Pinpoint the cell where the given text exists, returning its [X, Y] midpoint coordinate. 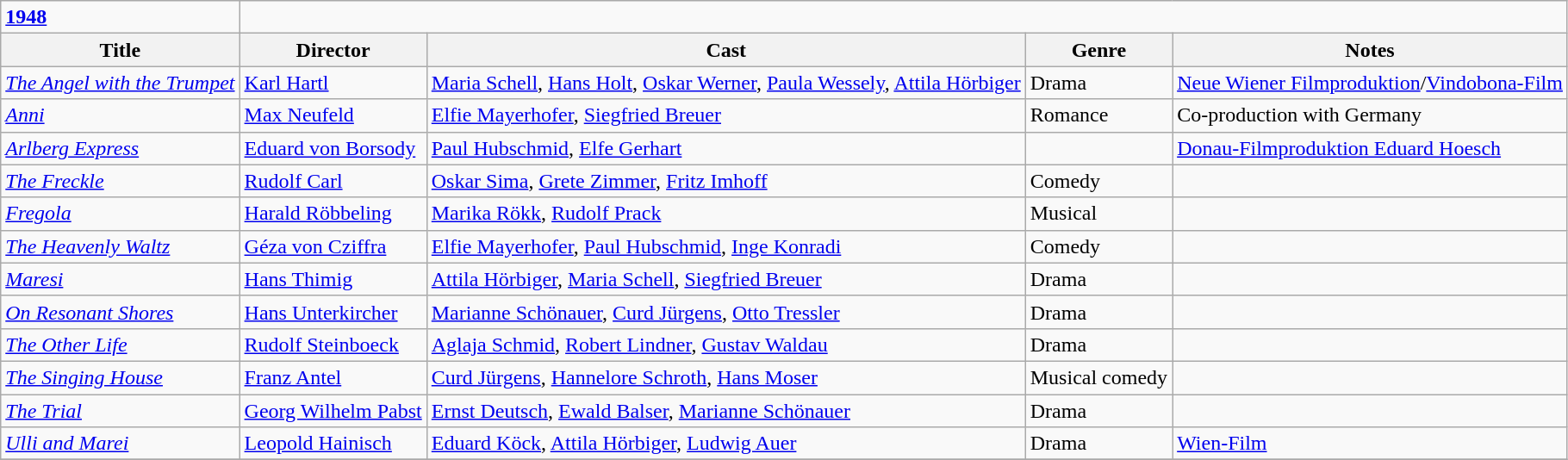
Rudolf Steinboeck [333, 345]
Paul Hubschmid, Elfe Gerhart [725, 148]
Musical comedy [1098, 377]
Elfie Mayerhofer, Siegfried Breuer [725, 115]
Fregola [121, 214]
The Trial [121, 411]
The Heavenly Waltz [121, 246]
Cast [725, 50]
Title [121, 50]
Genre [1098, 50]
Eduard von Borsody [333, 148]
Géza von Cziffra [333, 246]
Marika Rökk, Rudolf Prack [725, 214]
The Singing House [121, 377]
Donau-Filmproduktion Eduard Hoesch [1370, 148]
Leopold Hainisch [333, 444]
Rudolf Carl [333, 181]
Musical [1098, 214]
The Freckle [121, 181]
Georg Wilhelm Pabst [333, 411]
Aglaja Schmid, Robert Lindner, Gustav Waldau [725, 345]
The Angel with the Trumpet [121, 83]
Curd Jürgens, Hannelore Schroth, Hans Moser [725, 377]
Eduard Köck, Attila Hörbiger, Ludwig Auer [725, 444]
Karl Hartl [333, 83]
The Other Life [121, 345]
Romance [1098, 115]
Franz Antel [333, 377]
Anni [121, 115]
Neue Wiener Filmproduktion/Vindobona-Film [1370, 83]
Maresi [121, 279]
Marianne Schönauer, Curd Jürgens, Otto Tressler [725, 312]
Arlberg Express [121, 148]
Attila Hörbiger, Maria Schell, Siegfried Breuer [725, 279]
Ernst Deutsch, Ewald Balser, Marianne Schönauer [725, 411]
Wien-Film [1370, 444]
On Resonant Shores [121, 312]
Ulli and Marei [121, 444]
Harald Röbbeling [333, 214]
Elfie Mayerhofer, Paul Hubschmid, Inge Konradi [725, 246]
Director [333, 50]
1948 [121, 17]
Hans Thimig [333, 279]
Max Neufeld [333, 115]
Notes [1370, 50]
Hans Unterkircher [333, 312]
Maria Schell, Hans Holt, Oskar Werner, Paula Wessely, Attila Hörbiger [725, 83]
Co-production with Germany [1370, 115]
Oskar Sima, Grete Zimmer, Fritz Imhoff [725, 181]
